Extract the (X, Y) coordinate from the center of the cell holding the provided text.  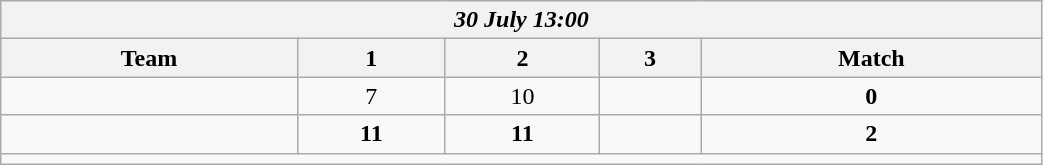
1 (371, 58)
3 (650, 58)
7 (371, 96)
Match (872, 58)
10 (522, 96)
30 July 13:00 (522, 20)
Team (150, 58)
0 (872, 96)
